Locate the cell with the specified text and output its [X, Y] center coordinate. 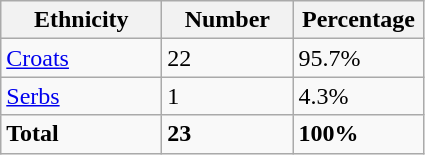
Number [228, 20]
Ethnicity [82, 20]
4.3% [358, 96]
22 [228, 58]
1 [228, 96]
95.7% [358, 58]
23 [228, 134]
Croats [82, 58]
Serbs [82, 96]
Total [82, 134]
Percentage [358, 20]
100% [358, 134]
